For the text-containing cell, return its midpoint in (x, y) coordinate format. 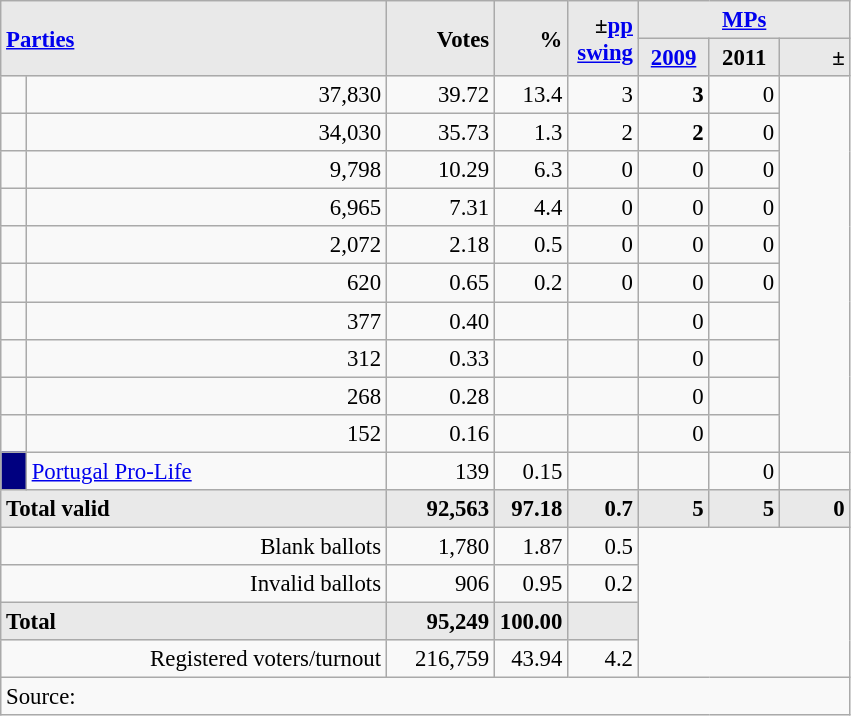
Votes (440, 38)
0.15 (530, 471)
Invalid ballots (194, 584)
0.40 (440, 321)
39.72 (440, 95)
139 (440, 471)
100.00 (530, 621)
2.18 (440, 245)
4.2 (604, 659)
620 (206, 283)
±pp swing (604, 38)
Blank ballots (194, 546)
1.87 (530, 546)
2009 (674, 58)
34,030 (206, 133)
7.31 (440, 208)
6,965 (206, 208)
152 (206, 433)
92,563 (440, 509)
0.95 (530, 584)
13.4 (530, 95)
2,072 (206, 245)
1,780 (440, 546)
4.4 (530, 208)
97.18 (530, 509)
216,759 (440, 659)
312 (206, 358)
0.16 (440, 433)
6.3 (530, 170)
% (530, 38)
35.73 (440, 133)
Total valid (194, 509)
Total (194, 621)
0.33 (440, 358)
1.3 (530, 133)
377 (206, 321)
2011 (744, 58)
0.7 (604, 509)
37,830 (206, 95)
268 (206, 396)
10.29 (440, 170)
Registered voters/turnout (194, 659)
± (814, 58)
95,249 (440, 621)
43.94 (530, 659)
9,798 (206, 170)
MPs (744, 20)
Parties (194, 38)
0.65 (440, 283)
Portugal Pro-Life (206, 471)
Source: (426, 697)
906 (440, 584)
0.28 (440, 396)
